Provide the [X, Y] coordinate of the cell's center where the given text is located.  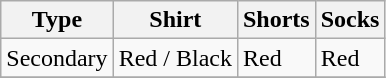
Socks [350, 20]
Red / Black [175, 58]
Type [57, 20]
Shorts [276, 20]
Secondary [57, 58]
Shirt [175, 20]
